Locate the cell with the specified text and output its [x, y] center coordinate. 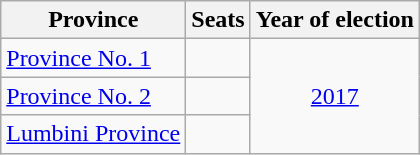
Province [94, 20]
Province No. 1 [94, 58]
Lumbini Province [94, 134]
Seats [218, 20]
Year of election [334, 20]
2017 [334, 96]
Province No. 2 [94, 96]
